Output the (x, y) coordinate of the center of the cell containing the given text.  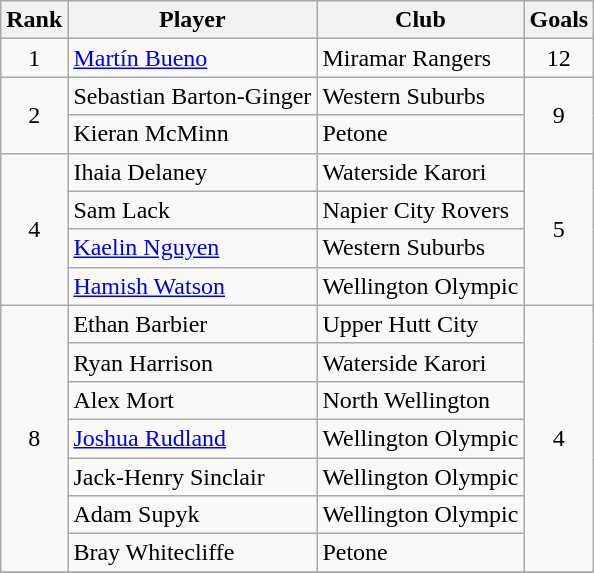
Ethan Barbier (192, 324)
Alex Mort (192, 400)
Club (420, 20)
2 (34, 115)
Rank (34, 20)
Player (192, 20)
8 (34, 438)
Ihaia Delaney (192, 172)
5 (559, 229)
Martín Bueno (192, 58)
Adam Supyk (192, 515)
Kieran McMinn (192, 134)
Sam Lack (192, 210)
12 (559, 58)
Jack-Henry Sinclair (192, 477)
1 (34, 58)
Goals (559, 20)
Napier City Rovers (420, 210)
North Wellington (420, 400)
9 (559, 115)
Sebastian Barton-Ginger (192, 96)
Bray Whitecliffe (192, 553)
Hamish Watson (192, 286)
Ryan Harrison (192, 362)
Miramar Rangers (420, 58)
Kaelin Nguyen (192, 248)
Joshua Rudland (192, 438)
Upper Hutt City (420, 324)
